Provide the (X, Y) coordinate of the cell's center where the given text is located.  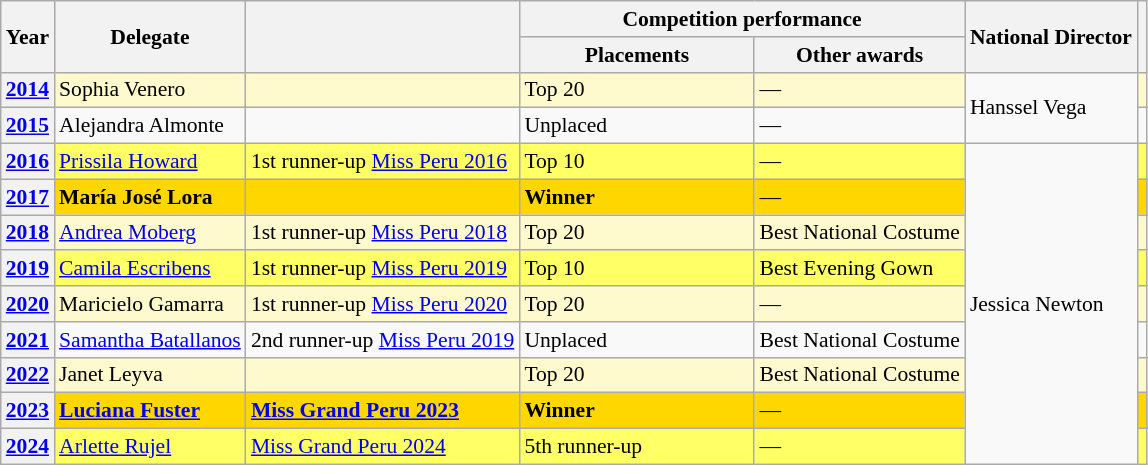
Year (28, 36)
2023 (28, 411)
Hanssel Vega (1051, 108)
Maricielo Gamarra (150, 304)
Prissila Howard (150, 162)
2021 (28, 340)
2019 (28, 269)
Best Evening Gown (859, 269)
María José Lora (150, 197)
2022 (28, 375)
Jessica Newton (1051, 304)
2016 (28, 162)
1st runner-up Miss Peru 2019 (383, 269)
Alejandra Almonte (150, 126)
Camila Escribens (150, 269)
Janet Leyva (150, 375)
Delegate (150, 36)
Sophia Venero (150, 90)
Placements (636, 55)
Arlette Rujel (150, 447)
2015 (28, 126)
2017 (28, 197)
National Director (1051, 36)
Other awards (859, 55)
5th runner-up (636, 447)
Competition performance (742, 19)
1st runner-up Miss Peru 2020 (383, 304)
Luciana Fuster (150, 411)
1st runner-up Miss Peru 2016 (383, 162)
2020 (28, 304)
Samantha Batallanos (150, 340)
2nd runner-up Miss Peru 2019 (383, 340)
2014 (28, 90)
Miss Grand Peru 2023 (383, 411)
Miss Grand Peru 2024 (383, 447)
2024 (28, 447)
2018 (28, 233)
1st runner-up Miss Peru 2018 (383, 233)
Andrea Moberg (150, 233)
